Scan for the cell matching the given text and deliver its (X, Y) coordinate at center. 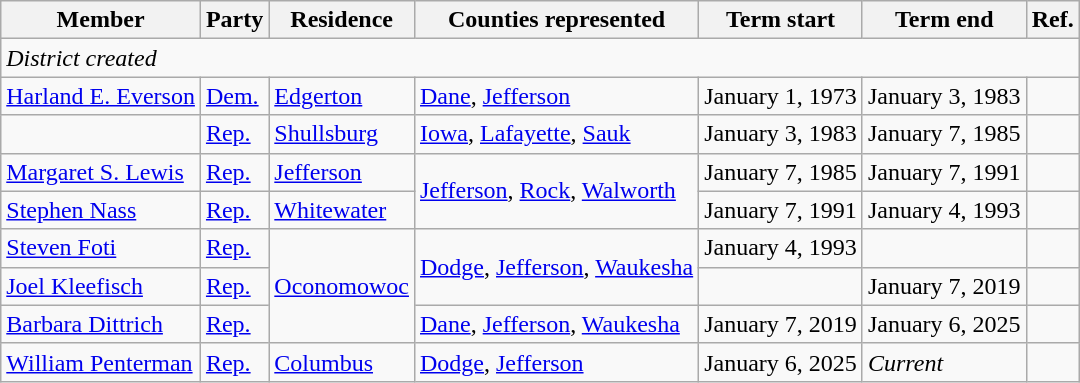
Dem. (234, 96)
Margaret S. Lewis (101, 172)
Current (944, 362)
Columbus (342, 362)
Term end (944, 20)
Jefferson (342, 172)
Dodge, Jefferson, Waukesha (556, 267)
Joel Kleefisch (101, 286)
Dane, Jefferson (556, 96)
Whitewater (342, 210)
Ref. (1052, 20)
Iowa, Lafayette, Sauk (556, 134)
Jefferson, Rock, Walworth (556, 191)
Residence (342, 20)
Counties represented (556, 20)
Edgerton (342, 96)
District created (540, 58)
Dane, Jefferson, Waukesha (556, 324)
Oconomowoc (342, 286)
Shullsburg (342, 134)
Steven Foti (101, 248)
Harland E. Everson (101, 96)
William Penterman (101, 362)
Member (101, 20)
January 1, 1973 (781, 96)
Party (234, 20)
Term start (781, 20)
Stephen Nass (101, 210)
Barbara Dittrich (101, 324)
Dodge, Jefferson (556, 362)
